Extract the [X, Y] coordinate from the center of the cell holding the provided text.  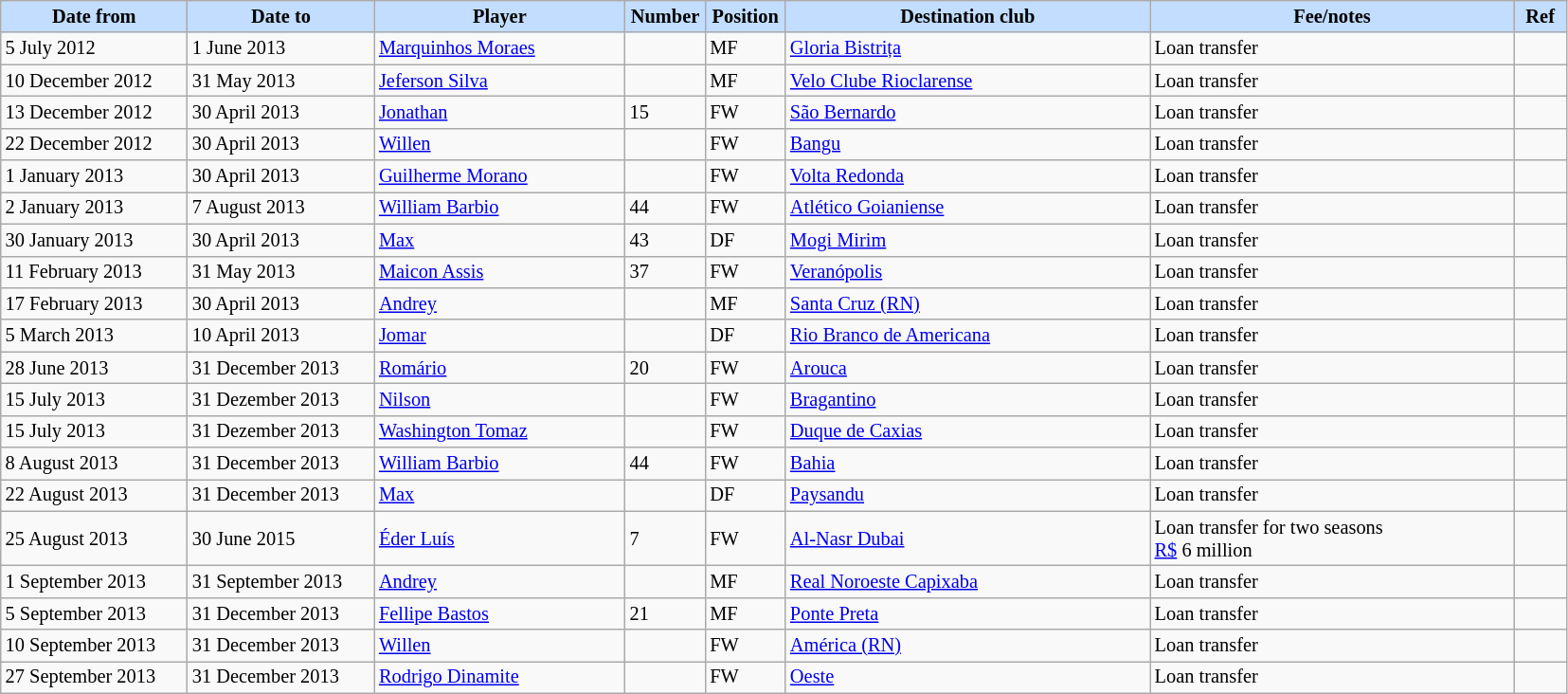
5 July 2012 [95, 48]
Romário [500, 368]
5 September 2013 [95, 613]
Marquinhos Moraes [500, 48]
1 September 2013 [95, 581]
Rodrigo Dinamite [500, 677]
10 April 2013 [280, 336]
Destination club [968, 16]
Jonathan [500, 112]
22 December 2012 [95, 144]
Loan transfer for two seasonsR$ 6 million [1332, 539]
1 June 2013 [280, 48]
Al-Nasr Dubai [968, 539]
7 [665, 539]
São Bernardo [968, 112]
Santa Cruz (RN) [968, 303]
2 January 2013 [95, 208]
30 January 2013 [95, 240]
Maicon Assis [500, 272]
20 [665, 368]
Real Noroeste Capixaba [968, 581]
1 January 2013 [95, 176]
8 August 2013 [95, 464]
Date to [280, 16]
22 August 2013 [95, 495]
30 June 2015 [280, 539]
Number [665, 16]
Éder Luís [500, 539]
Jeferson Silva [500, 81]
Paysandu [968, 495]
Gloria Bistrița [968, 48]
27 September 2013 [95, 677]
13 December 2012 [95, 112]
Veranópolis [968, 272]
10 September 2013 [95, 646]
11 February 2013 [95, 272]
43 [665, 240]
37 [665, 272]
Volta Redonda [968, 176]
Date from [95, 16]
7 August 2013 [280, 208]
Arouca [968, 368]
17 February 2013 [95, 303]
Ponte Preta [968, 613]
21 [665, 613]
Fellipe Bastos [500, 613]
Player [500, 16]
5 March 2013 [95, 336]
Bangu [968, 144]
Position [745, 16]
15 [665, 112]
Jomar [500, 336]
Bragantino [968, 399]
28 June 2013 [95, 368]
América (RN) [968, 646]
Velo Clube Rioclarense [968, 81]
10 December 2012 [95, 81]
Rio Branco de Americana [968, 336]
25 August 2013 [95, 539]
31 September 2013 [280, 581]
Atlético Goianiense [968, 208]
Fee/notes [1332, 16]
Bahia [968, 464]
Ref [1541, 16]
Guilherme Morano [500, 176]
Washington Tomaz [500, 431]
Duque de Caxias [968, 431]
Nilson [500, 399]
Oeste [968, 677]
Mogi Mirim [968, 240]
